Find where the given text appears and provide that cell's center as [X, Y] coordinate. 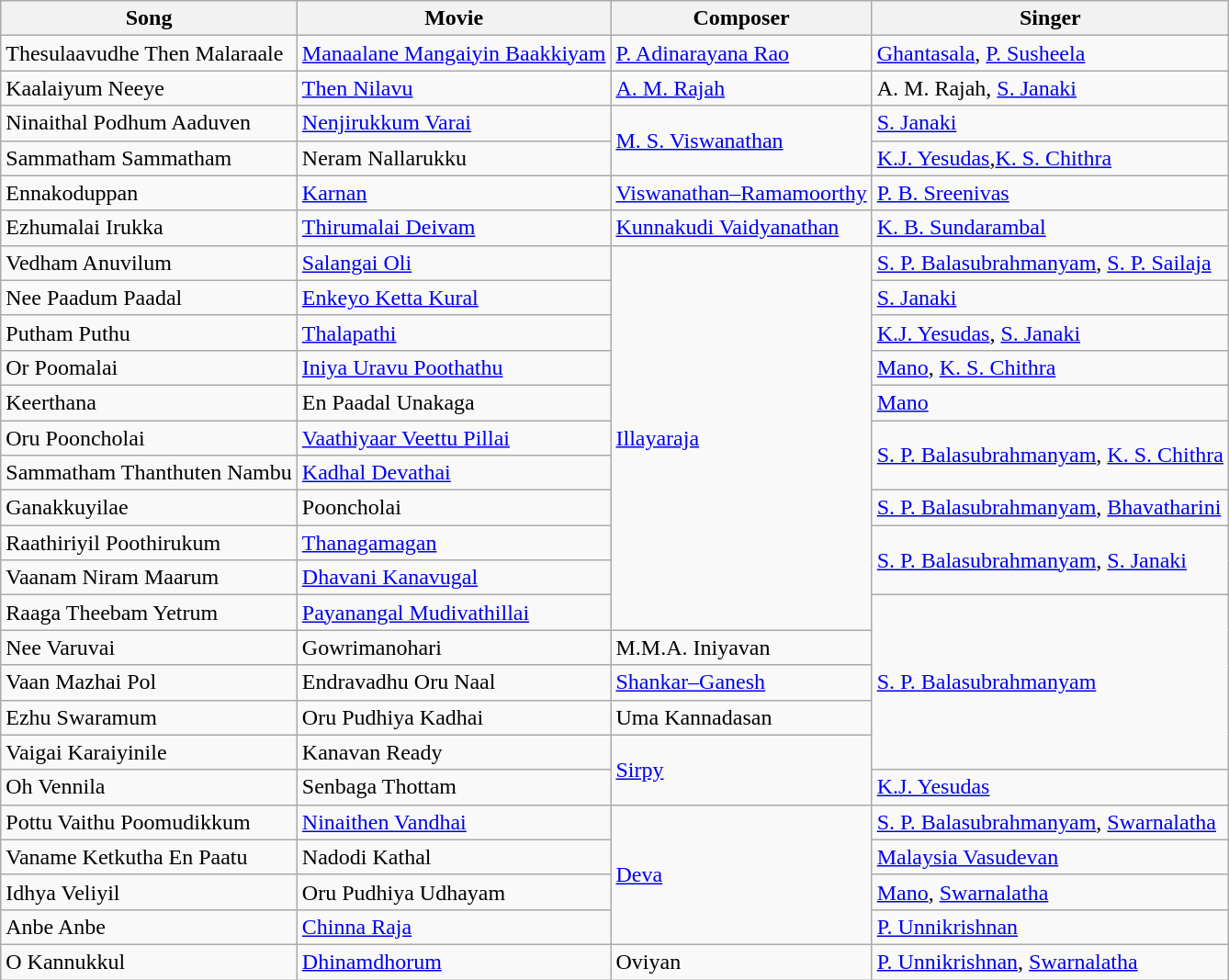
Malaysia Vasudevan [1050, 857]
S. P. Balasubrahmanyam [1050, 682]
Ezhu Swaramum [149, 717]
Nee Paadum Paadal [149, 298]
Oru Pudhiya Kadhai [454, 717]
Ninaithal Podhum Aaduven [149, 123]
P. Unnikrishnan, Swarnalatha [1050, 962]
M. S. Viswanathan [741, 141]
Sammatham Sammatham [149, 158]
Kunnakudi Vaidyanathan [741, 228]
Dhavani Kanavugal [454, 578]
Movie [454, 18]
Karnan [454, 193]
Mano, K. S. Chithra [1050, 367]
Oru Pooncholai [149, 438]
Illayaraja [741, 437]
Anbe Anbe [149, 927]
S. P. Balasubrahmanyam, Bhavatharini [1050, 508]
Vaname Ketkutha En Paatu [149, 857]
Senbaga Thottam [454, 787]
K.J. Yesudas, S. Janaki [1050, 332]
Idhya Veliyil [149, 892]
Sirpy [741, 770]
Nee Varuvai [149, 648]
Or Poomalai [149, 367]
Shankar–Ganesh [741, 682]
Dhinamdhorum [454, 962]
Vaan Mazhai Pol [149, 682]
Nenjirukkum Varai [454, 123]
Uma Kannadasan [741, 717]
Pooncholai [454, 508]
Vaigai Karaiyinile [149, 752]
Thanagamagan [454, 543]
Ennakoduppan [149, 193]
Song [149, 18]
Raathiriyil Poothirukum [149, 543]
Ghantasala, P. Susheela [1050, 53]
Iniya Uravu Poothathu [454, 367]
A. M. Rajah [741, 88]
A. M. Rajah, S. Janaki [1050, 88]
Composer [741, 18]
Pottu Vaithu Poomudikkum [149, 822]
Thesulaavudhe Then Malaraale [149, 53]
Oru Pudhiya Udhayam [454, 892]
Vaathiyaar Veettu Pillai [454, 438]
Mano [1050, 402]
Chinna Raja [454, 927]
Nadodi Kathal [454, 857]
Sammatham Thanthuten Nambu [149, 473]
Endravadhu Oru Naal [454, 682]
S. P. Balasubrahmanyam, Swarnalatha [1050, 822]
Kaalaiyum Neeye [149, 88]
Oh Vennila [149, 787]
Thalapathi [454, 332]
Vaanam Niram Maarum [149, 578]
S. P. Balasubrahmanyam, S. P. Sailaja [1050, 263]
Keerthana [149, 402]
P. Adinarayana Rao [741, 53]
S. P. Balasubrahmanyam, K. S. Chithra [1050, 456]
P. Unnikrishnan [1050, 927]
Then Nilavu [454, 88]
O Kannukkul [149, 962]
Ninaithen Vandhai [454, 822]
Vedham Anuvilum [149, 263]
Kanavan Ready [454, 752]
Ganakkuyilae [149, 508]
Gowrimanohari [454, 648]
Oviyan [741, 962]
Raaga Theebam Yetrum [149, 613]
Viswanathan–Ramamoorthy [741, 193]
En Paadal Unakaga [454, 402]
K. B. Sundarambal [1050, 228]
M.M.A. Iniyavan [741, 648]
Kadhal Devathai [454, 473]
Payanangal Mudivathillai [454, 613]
Putham Puthu [149, 332]
Thirumalai Deivam [454, 228]
P. B. Sreenivas [1050, 193]
Ezhumalai Irukka [149, 228]
K.J. Yesudas,K. S. Chithra [1050, 158]
Deva [741, 874]
Mano, Swarnalatha [1050, 892]
S. P. Balasubrahmanyam, S. Janaki [1050, 560]
Salangai Oli [454, 263]
Singer [1050, 18]
Enkeyo Ketta Kural [454, 298]
Manaalane Mangaiyin Baakkiyam [454, 53]
K.J. Yesudas [1050, 787]
Neram Nallarukku [454, 158]
